Scan for the cell matching the given text and deliver its [x, y] coordinate at center. 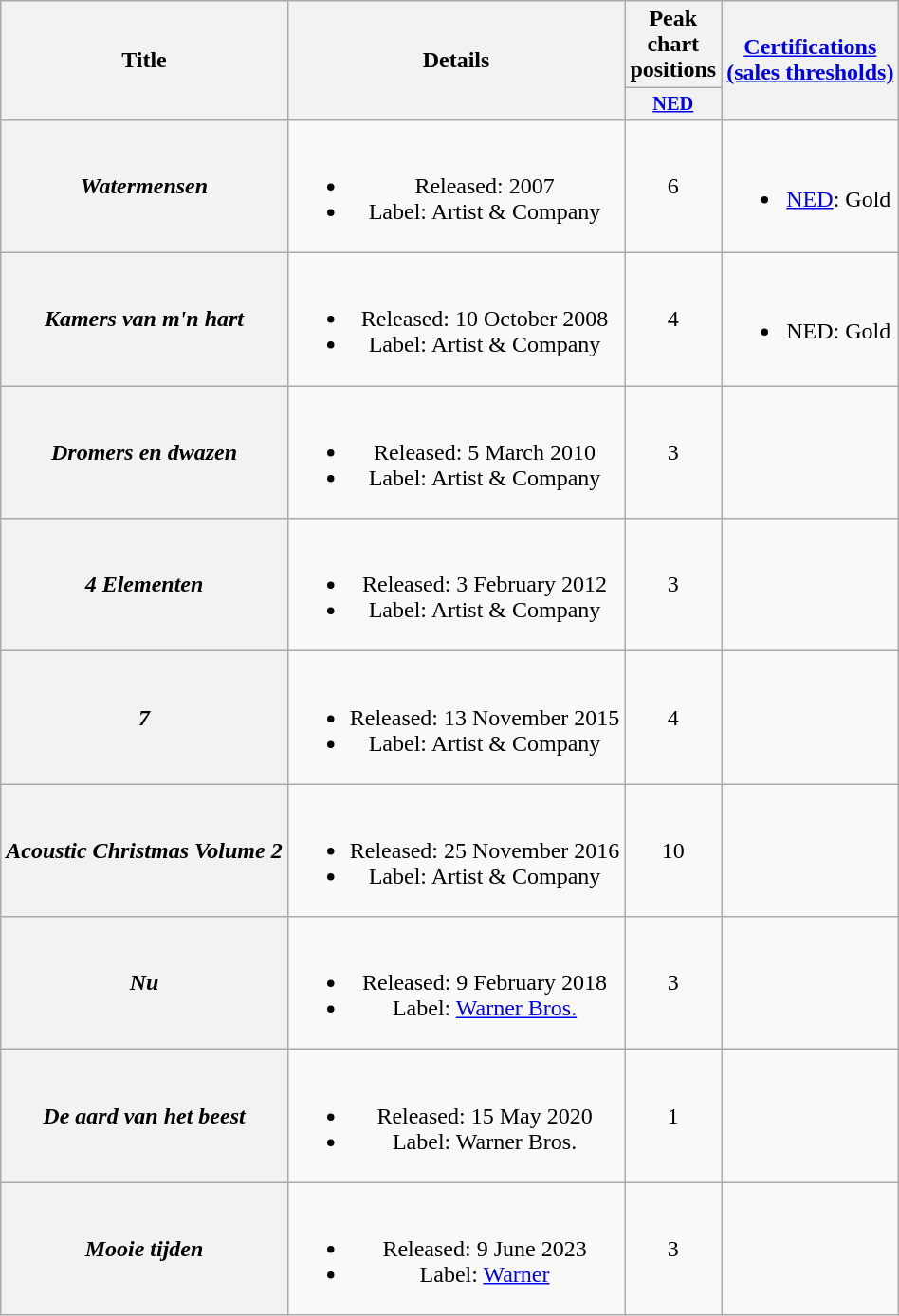
1 [673, 1116]
7 [144, 718]
Acoustic Christmas Volume 2 [144, 850]
Details [456, 61]
6 [673, 186]
Nu [144, 983]
NED [673, 104]
Released: 13 November 2015Label: Artist & Company [456, 718]
Released: 10 October 2008Label: Artist & Company [456, 320]
4 Elementen [144, 585]
Released: 9 February 2018Label: Warner Bros. [456, 983]
Certifications(sales thresholds) [810, 61]
Released: 5 March 2010Label: Artist & Company [456, 452]
Released: 2007Label: Artist & Company [456, 186]
Peak chart positions [673, 45]
Released: 3 February 2012Label: Artist & Company [456, 585]
Kamers van m'n hart [144, 320]
Title [144, 61]
De aard van het beest [144, 1116]
Dromers en dwazen [144, 452]
Released: 9 June 2023Label: Warner [456, 1249]
Mooie tijden [144, 1249]
Released: 25 November 2016Label: Artist & Company [456, 850]
Watermensen [144, 186]
Released: 15 May 2020Label: Warner Bros. [456, 1116]
10 [673, 850]
